Output the [x, y] coordinate of the center of the cell containing the given text.  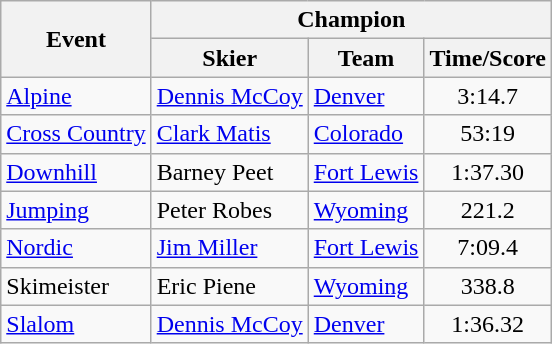
Nordic [76, 248]
Peter Robes [230, 210]
Event [76, 39]
Slalom [76, 324]
Cross Country [76, 134]
Team [366, 58]
Eric Piene [230, 286]
Jim Miller [230, 248]
1:37.30 [488, 172]
Time/Score [488, 58]
Barney Peet [230, 172]
338.8 [488, 286]
Skimeister [76, 286]
221.2 [488, 210]
Downhill [76, 172]
Champion [351, 20]
Skier [230, 58]
Alpine [76, 96]
Colorado [366, 134]
Clark Matis [230, 134]
53:19 [488, 134]
7:09.4 [488, 248]
3:14.7 [488, 96]
1:36.32 [488, 324]
Jumping [76, 210]
